Output the (x, y) coordinate of the center of the cell containing the given text.  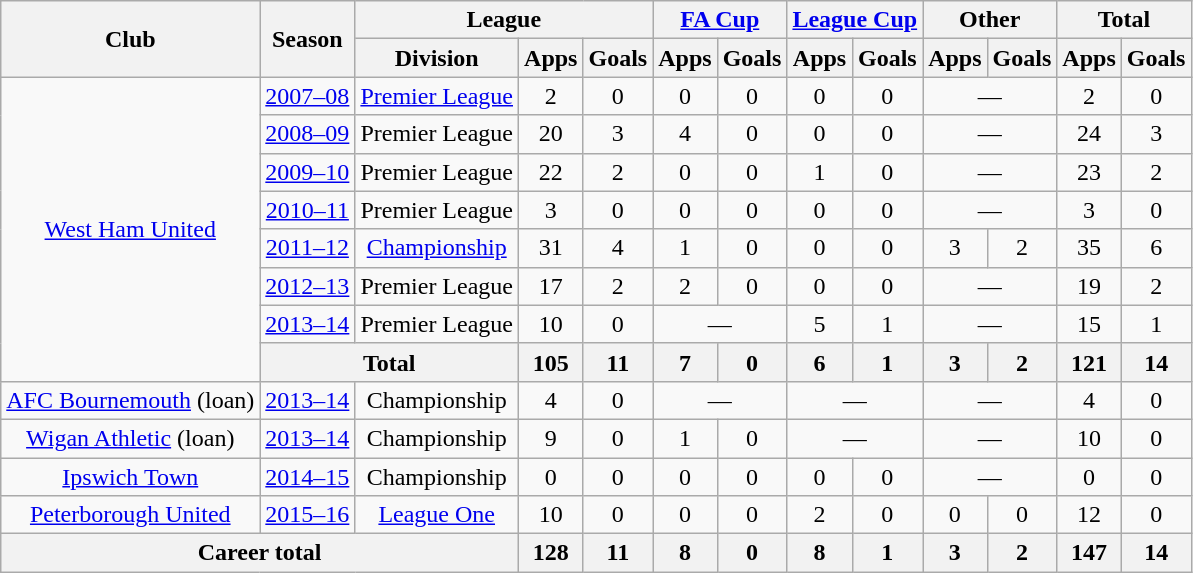
2010–11 (308, 210)
35 (1089, 248)
2007–08 (308, 96)
Division (437, 58)
Peterborough United (130, 515)
2014–15 (308, 477)
5 (820, 324)
20 (551, 134)
147 (1089, 553)
League Cup (855, 20)
22 (551, 172)
121 (1089, 362)
19 (1089, 286)
17 (551, 286)
2015–16 (308, 515)
128 (551, 553)
15 (1089, 324)
League One (437, 515)
AFC Bournemouth (loan) (130, 400)
31 (551, 248)
105 (551, 362)
FA Cup (720, 20)
Career total (260, 553)
Club (130, 39)
2011–12 (308, 248)
2012–13 (308, 286)
7 (685, 362)
23 (1089, 172)
Wigan Athletic (loan) (130, 438)
9 (551, 438)
2008–09 (308, 134)
Other (990, 20)
Ipswich Town (130, 477)
West Ham United (130, 229)
Season (308, 39)
24 (1089, 134)
12 (1089, 515)
2009–10 (308, 172)
League (504, 20)
